Find where the given text appears and provide that cell's center as [X, Y] coordinate. 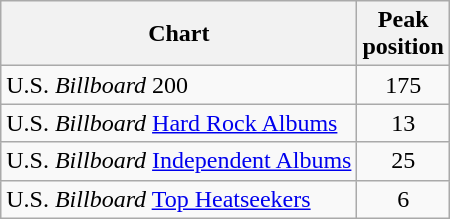
U.S. Billboard Hard Rock Albums [179, 123]
175 [403, 85]
Chart [179, 34]
U.S. Billboard 200 [179, 85]
U.S. Billboard Top Heatseekers [179, 199]
U.S. Billboard Independent Albums [179, 161]
25 [403, 161]
13 [403, 123]
6 [403, 199]
Peakposition [403, 34]
